Output the [x, y] coordinate of the center of the cell containing the given text.  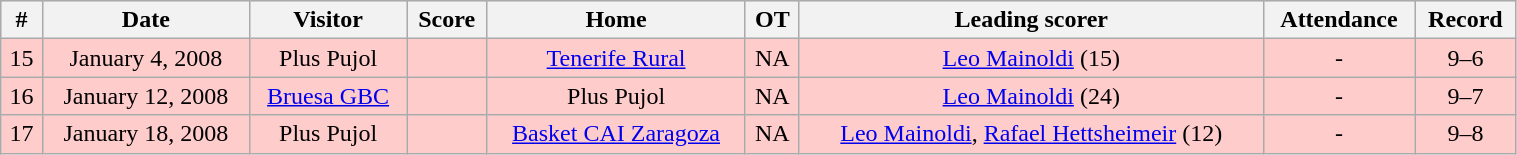
Leo Mainoldi (15) [1031, 58]
OT [772, 20]
Date [146, 20]
January 4, 2008 [146, 58]
Score [447, 20]
16 [22, 96]
9–7 [1466, 96]
17 [22, 134]
Record [1466, 20]
Tenerife Rural [616, 58]
15 [22, 58]
# [22, 20]
Leo Mainoldi (24) [1031, 96]
Basket CAI Zaragoza [616, 134]
January 18, 2008 [146, 134]
9–8 [1466, 134]
9–6 [1466, 58]
Bruesa GBC [328, 96]
Home [616, 20]
Leading scorer [1031, 20]
January 12, 2008 [146, 96]
Leo Mainoldi, Rafael Hettsheimeir (12) [1031, 134]
Attendance [1339, 20]
Visitor [328, 20]
